Search for the cell housing the specified text and yield its [x, y] center coordinate. 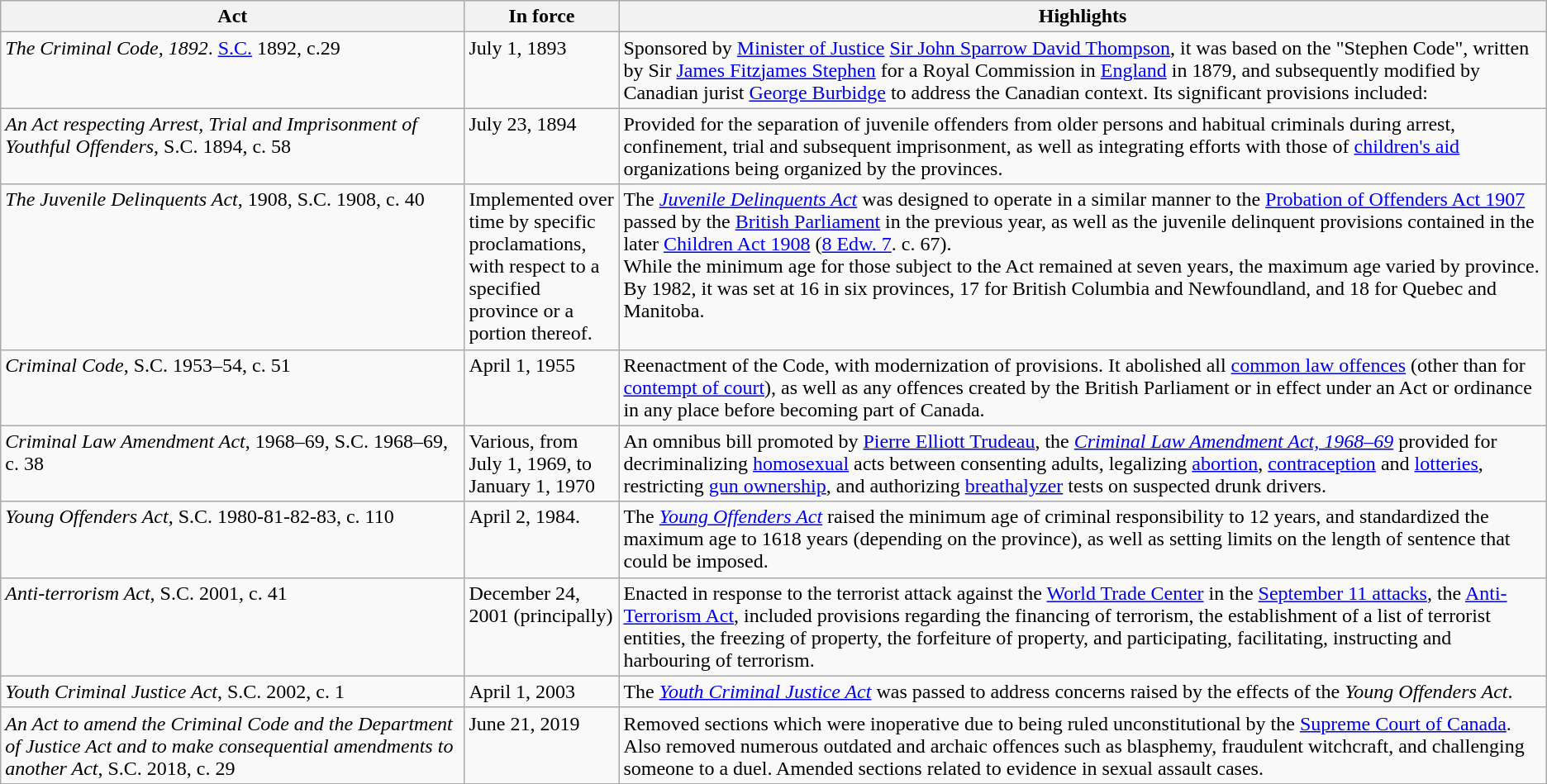
December 24, 2001 (principally) [542, 626]
April 1, 1955 [542, 387]
Act [233, 17]
July 1, 1893 [542, 70]
Criminal Code, S.C. 1953–54, c. 51 [233, 387]
The Youth Criminal Justice Act was passed to address concerns raised by the effects of the Young Offenders Act. [1083, 691]
Youth Criminal Justice Act, S.C. 2002, c. 1 [233, 691]
April 2, 1984. [542, 539]
July 23, 1894 [542, 146]
Highlights [1083, 17]
The Juvenile Delinquents Act, 1908, S.C. 1908, c. 40 [233, 267]
April 1, 2003 [542, 691]
Young Offenders Act, S.C. 1980-81-82-83, c. 110 [233, 539]
Anti-terrorism Act, S.C. 2001, c. 41 [233, 626]
An Act respecting Arrest, Trial and Imprisonment of Youthful Offenders, S.C. 1894, c. 58 [233, 146]
Criminal Law Amendment Act, 1968–69, S.C. 1968–69, c. 38 [233, 463]
June 21, 2019 [542, 745]
The Criminal Code, 1892. S.C. 1892, c.29 [233, 70]
Implemented over time by specific proclamations, with respect to a specified province or a portion thereof. [542, 267]
An Act to amend the Criminal Code and the Department of Justice Act and to make consequential amendments to another Act, S.C. 2018, c. 29 [233, 745]
Various, from July 1, 1969, to January 1, 1970 [542, 463]
In force [542, 17]
